From the cell containing the given text, extract its center point as [X, Y] coordinate. 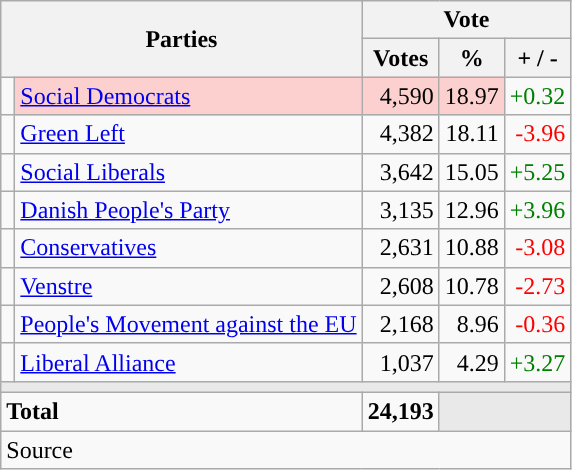
Venstre [188, 286]
2,168 [400, 324]
4,382 [400, 134]
1,037 [400, 362]
Danish People's Party [188, 210]
Source [286, 449]
Liberal Alliance [188, 362]
18.11 [472, 134]
15.05 [472, 172]
% [472, 58]
24,193 [400, 411]
10.78 [472, 286]
Social Liberals [188, 172]
-2.73 [538, 286]
2,631 [400, 248]
2,608 [400, 286]
Votes [400, 58]
Vote [466, 20]
4.29 [472, 362]
Total [182, 411]
10.88 [472, 248]
Social Democrats [188, 96]
-0.36 [538, 324]
3,642 [400, 172]
+3.27 [538, 362]
8.96 [472, 324]
+5.25 [538, 172]
+3.96 [538, 210]
-3.08 [538, 248]
+0.32 [538, 96]
Conservatives [188, 248]
People's Movement against the EU [188, 324]
4,590 [400, 96]
12.96 [472, 210]
18.97 [472, 96]
3,135 [400, 210]
Parties [182, 39]
+ / - [538, 58]
Green Left [188, 134]
-3.96 [538, 134]
